Determine the (x, y) coordinate at the center of the cell enclosing the given text.  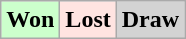
Draw (150, 20)
Won (30, 20)
Lost (88, 20)
